Determine the [x, y] coordinate at the center of the cell enclosing the given text.  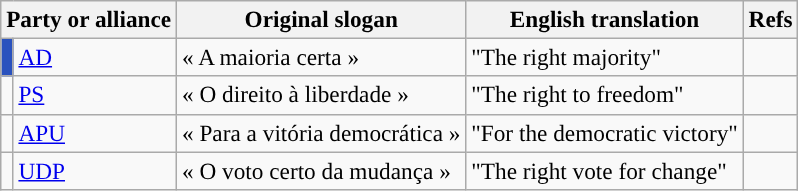
Original slogan [322, 19]
"The right majority" [604, 57]
AD [95, 57]
UDP [95, 170]
"The right to freedom" [604, 95]
"For the democratic victory" [604, 133]
« A maioria certa » [322, 57]
« O voto certo da mudança » [322, 170]
Party or alliance [89, 19]
"The right vote for change" [604, 170]
PS [95, 95]
APU [95, 133]
« Para a vitória democrática » [322, 133]
Refs [770, 19]
« O direito à liberdade » [322, 95]
English translation [604, 19]
